Find where the given text appears and provide that cell's center as (X, Y) coordinate. 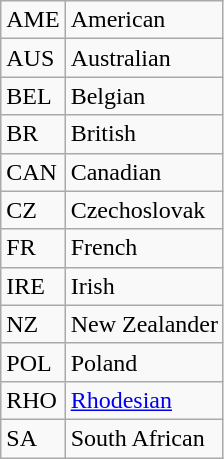
NZ (33, 324)
AUS (33, 58)
American (144, 20)
AME (33, 20)
BEL (33, 96)
SA (33, 438)
Poland (144, 362)
CAN (33, 172)
New Zealander (144, 324)
IRE (33, 286)
Irish (144, 286)
French (144, 248)
Rhodesian (144, 400)
POL (33, 362)
RHO (33, 400)
Canadian (144, 172)
BR (33, 134)
Czechoslovak (144, 210)
South African (144, 438)
Belgian (144, 96)
Australian (144, 58)
British (144, 134)
CZ (33, 210)
FR (33, 248)
